Identify which cell holds the provided text, then report its (X, Y) central coordinate. 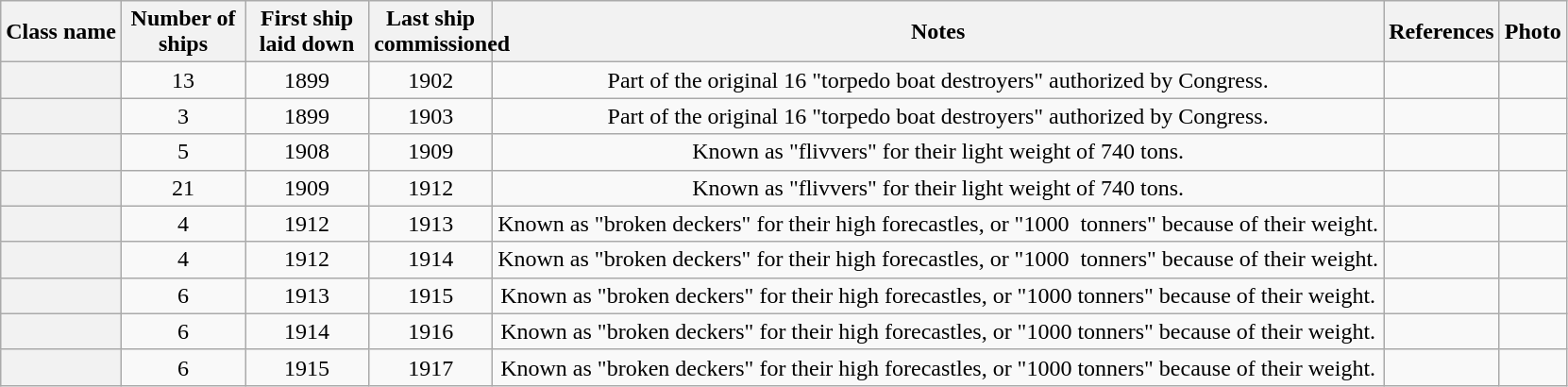
Number of ships (183, 32)
Class name (61, 32)
13 (183, 80)
Photo (1533, 32)
1903 (430, 116)
References (1442, 32)
Last ship commissioned (430, 32)
1916 (430, 331)
21 (183, 188)
1908 (308, 152)
1902 (430, 80)
Notes (938, 32)
First ship laid down (308, 32)
1917 (430, 367)
3 (183, 116)
5 (183, 152)
